Search for the cell housing the specified text and yield its (X, Y) center coordinate. 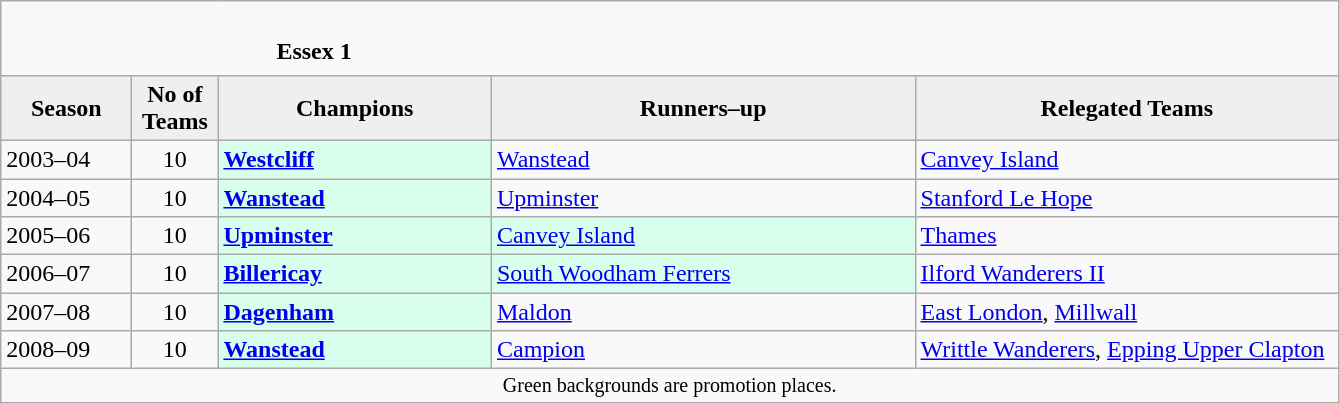
Writtle Wanderers, Epping Upper Clapton (1127, 350)
Stanford Le Hope (1127, 197)
Maldon (703, 312)
2003–04 (66, 159)
2006–07 (66, 274)
2008–09 (66, 350)
Thames (1127, 236)
2004–05 (66, 197)
Billericay (355, 274)
Green backgrounds are promotion places. (670, 386)
Relegated Teams (1127, 108)
Dagenham (355, 312)
2007–08 (66, 312)
Campion (703, 350)
Season (66, 108)
Runners–up (703, 108)
2005–06 (66, 236)
Champions (355, 108)
East London, Millwall (1127, 312)
Ilford Wanderers II (1127, 274)
Westcliff (355, 159)
South Woodham Ferrers (703, 274)
No of Teams (175, 108)
